Extract the (x, y) coordinate from the center of the cell holding the provided text.  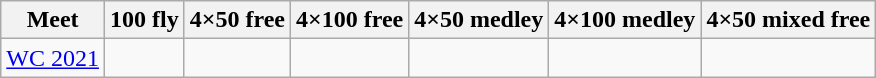
4×100 free (349, 20)
Meet (53, 20)
4×50 mixed free (788, 20)
WC 2021 (53, 58)
100 fly (144, 20)
4×50 free (237, 20)
4×100 medley (625, 20)
4×50 medley (479, 20)
